Scan for the cell matching the given text and deliver its [X, Y] coordinate at center. 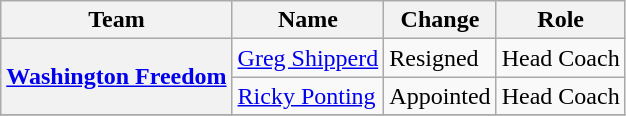
Name [308, 20]
Appointed [440, 96]
Change [440, 20]
Resigned [440, 58]
Greg Shipperd [308, 58]
Role [560, 20]
Washington Freedom [116, 77]
Ricky Ponting [308, 96]
Team [116, 20]
